Extract the (X, Y) coordinate from the center of the cell holding the provided text.  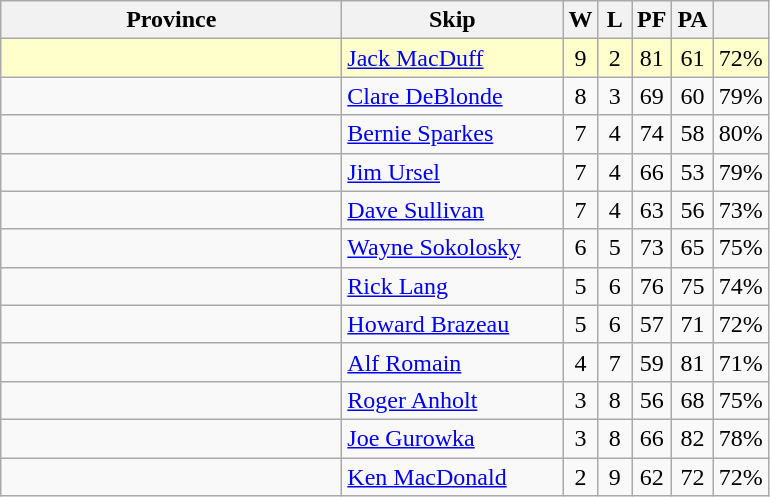
Wayne Sokolosky (452, 248)
53 (692, 172)
73% (740, 210)
62 (652, 477)
Clare DeBlonde (452, 96)
76 (652, 286)
Howard Brazeau (452, 324)
Bernie Sparkes (452, 134)
PF (652, 20)
Jim Ursel (452, 172)
Jack MacDuff (452, 58)
74% (740, 286)
71% (740, 362)
72 (692, 477)
63 (652, 210)
Skip (452, 20)
Ken MacDonald (452, 477)
60 (692, 96)
82 (692, 438)
75 (692, 286)
73 (652, 248)
Dave Sullivan (452, 210)
61 (692, 58)
58 (692, 134)
74 (652, 134)
Province (172, 20)
69 (652, 96)
80% (740, 134)
W (580, 20)
PA (692, 20)
71 (692, 324)
Joe Gurowka (452, 438)
68 (692, 400)
57 (652, 324)
59 (652, 362)
65 (692, 248)
Rick Lang (452, 286)
Alf Romain (452, 362)
78% (740, 438)
Roger Anholt (452, 400)
L (615, 20)
